Extract the (X, Y) coordinate from the center of the cell holding the provided text.  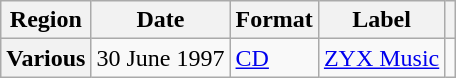
Date (160, 20)
30 June 1997 (160, 58)
CD (274, 58)
Various (46, 58)
Region (46, 20)
Format (274, 20)
ZYX Music (381, 58)
Label (381, 20)
